Locate the cell with the specified text and output its [x, y] center coordinate. 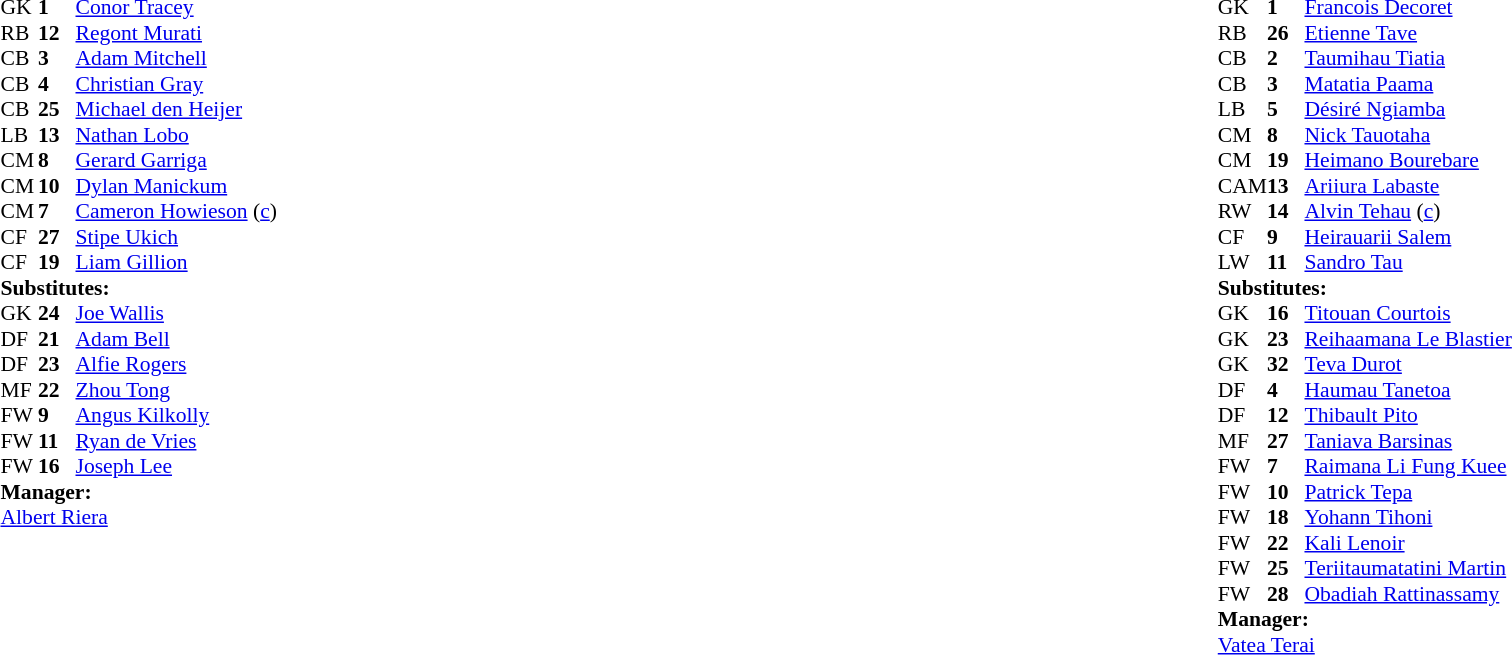
Taumihau Tiatia [1408, 59]
Heirauarii Salem [1408, 237]
Matatia Paama [1408, 84]
RW [1242, 211]
Taniava Barsinas [1408, 441]
Joe Wallis [176, 313]
21 [57, 339]
Zhou Tong [176, 390]
Ryan de Vries [176, 441]
Stipe Ukich [176, 237]
Raimana Li Fung Kuee [1408, 467]
LW [1242, 263]
Désiré Ngiamba [1408, 109]
Nathan Lobo [176, 135]
Dylan Manickum [176, 186]
Angus Kilkolly [176, 415]
5 [1286, 109]
Kali Lenoir [1408, 543]
Thibault Pito [1408, 415]
CAM [1242, 186]
Yohann Tihoni [1408, 517]
Obadiah Rattinassamy [1408, 594]
Reihaamana Le Blastier [1408, 339]
Adam Bell [176, 339]
Christian Gray [176, 84]
28 [1286, 594]
2 [1286, 59]
Nick Tauotaha [1408, 135]
Etienne Tave [1408, 33]
Regont Murati [176, 33]
Teriitaumatatini Martin [1408, 569]
Haumau Tanetoa [1408, 390]
26 [1286, 33]
14 [1286, 211]
Albert Riera [138, 517]
Liam Gillion [176, 263]
Sandro Tau [1408, 263]
Ariiura Labaste [1408, 186]
Adam Mitchell [176, 59]
32 [1286, 365]
Alfie Rogers [176, 365]
24 [57, 313]
Gerard Garriga [176, 161]
Alvin Tehau (c) [1408, 211]
Heimano Bourebare [1408, 161]
18 [1286, 517]
Patrick Tepa [1408, 492]
Teva Durot [1408, 365]
Cameron Howieson (c) [176, 211]
Joseph Lee [176, 467]
Michael den Heijer [176, 109]
Titouan Courtois [1408, 313]
